Search for the cell housing the specified text and yield its [X, Y] center coordinate. 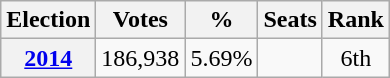
% [222, 20]
5.69% [222, 58]
Seats [290, 20]
186,938 [140, 58]
Election [48, 20]
Votes [140, 20]
6th [356, 58]
Rank [356, 20]
2014 [48, 58]
